Pinpoint the cell where the given text exists, returning its [X, Y] midpoint coordinate. 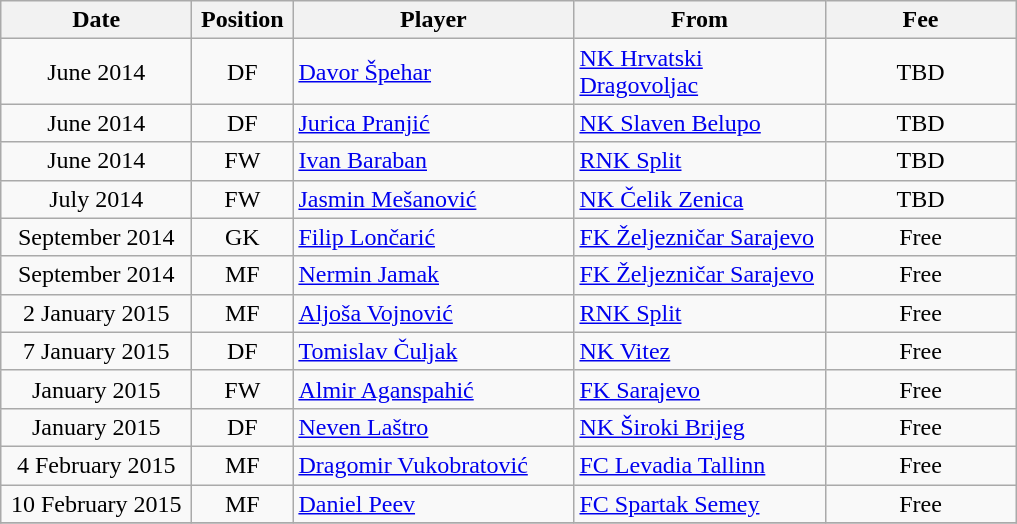
NK Hrvatski Dragovoljac [700, 72]
Date [96, 20]
Davor Špehar [434, 72]
FC Levadia Tallinn [700, 465]
From [700, 20]
Jurica Pranjić [434, 123]
4 February 2015 [96, 465]
Tomislav Čuljak [434, 351]
Dragomir Vukobratović [434, 465]
NK Čelik Zenica [700, 199]
Aljoša Vojnović [434, 313]
Player [434, 20]
2 January 2015 [96, 313]
7 January 2015 [96, 351]
Fee [920, 20]
July 2014 [96, 199]
Jasmin Mešanović [434, 199]
NK Slaven Belupo [700, 123]
NK Vitez [700, 351]
Nermin Jamak [434, 275]
Almir Aganspahić [434, 389]
Neven Laštro [434, 427]
FK Sarajevo [700, 389]
Ivan Baraban [434, 161]
10 February 2015 [96, 503]
NK Široki Brijeg [700, 427]
FC Spartak Semey [700, 503]
Daniel Peev [434, 503]
Filip Lončarić [434, 237]
Position [242, 20]
GK [242, 237]
